Search for the cell housing the specified text and yield its [x, y] center coordinate. 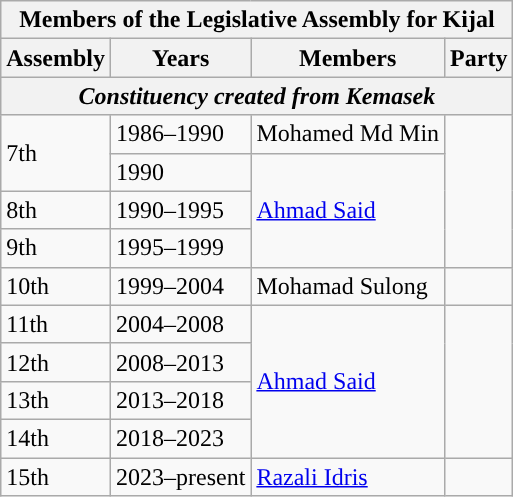
10th [56, 286]
2013–2018 [180, 400]
Assembly [56, 58]
2018–2023 [180, 438]
Members of the Legislative Assembly for Kijal [257, 20]
2004–2008 [180, 324]
2008–2013 [180, 362]
12th [56, 362]
Mohamad Sulong [348, 286]
Members [348, 58]
Party [479, 58]
11th [56, 324]
8th [56, 210]
14th [56, 438]
1995–1999 [180, 248]
1986–1990 [180, 134]
1990–1995 [180, 210]
Constituency created from Kemasek [257, 96]
Years [180, 58]
7th [56, 153]
Mohamed Md Min [348, 134]
13th [56, 400]
1999–2004 [180, 286]
9th [56, 248]
1990 [180, 172]
2023–present [180, 477]
15th [56, 477]
Razali Idris [348, 477]
